Search for the cell housing the specified text and yield its [X, Y] center coordinate. 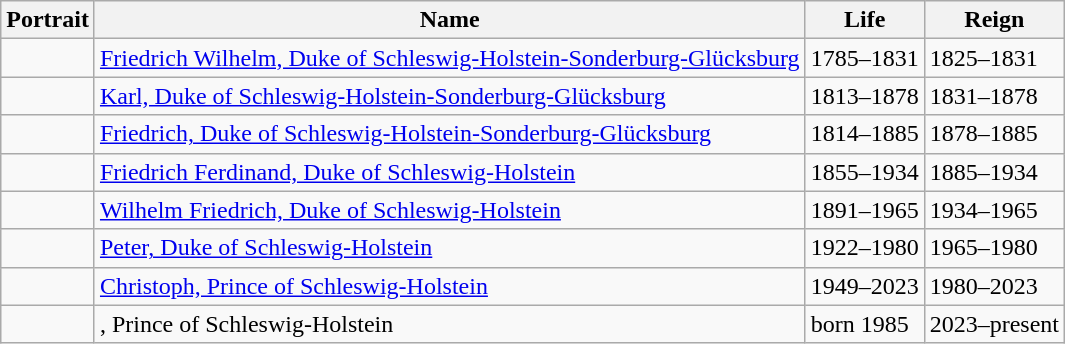
Friedrich, Duke of Schleswig-Holstein-Sonderburg-Glücksburg [450, 134]
Peter, Duke of Schleswig-Holstein [450, 248]
1785–1831 [864, 58]
1831–1878 [994, 96]
Friedrich Wilhelm, Duke of Schleswig-Holstein-Sonderburg-Glücksburg [450, 58]
1934–1965 [994, 210]
Friedrich Ferdinand, Duke of Schleswig-Holstein [450, 172]
Life [864, 20]
1814–1885 [864, 134]
Name [450, 20]
1891–1965 [864, 210]
Portrait [48, 20]
1949–2023 [864, 286]
1922–1980 [864, 248]
Christoph, Prince of Schleswig-Holstein [450, 286]
Reign [994, 20]
Wilhelm Friedrich, Duke of Schleswig-Holstein [450, 210]
1965–1980 [994, 248]
Karl, Duke of Schleswig-Holstein-Sonderburg-Glücksburg [450, 96]
born 1985 [864, 324]
1813–1878 [864, 96]
1825–1831 [994, 58]
1980–2023 [994, 286]
1855–1934 [864, 172]
1885–1934 [994, 172]
1878–1885 [994, 134]
2023–present [994, 324]
, Prince of Schleswig-Holstein [450, 324]
